Locate the cell with the specified text and output its [x, y] center coordinate. 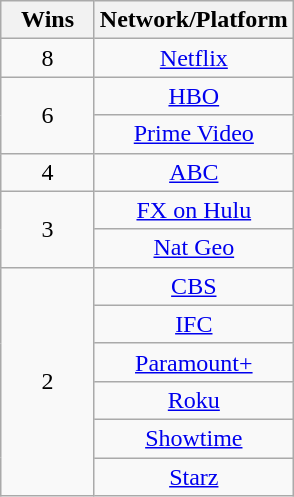
2 [48, 381]
Roku [194, 400]
HBO [194, 96]
ABC [194, 172]
Network/Platform [194, 20]
CBS [194, 286]
Netflix [194, 58]
FX on Hulu [194, 210]
Showtime [194, 438]
Nat Geo [194, 248]
4 [48, 172]
6 [48, 115]
3 [48, 229]
Prime Video [194, 134]
8 [48, 58]
Starz [194, 477]
Paramount+ [194, 362]
IFC [194, 324]
Wins [48, 20]
